Return the (x, y) coordinate for the center point of the cell that contains the specified text.  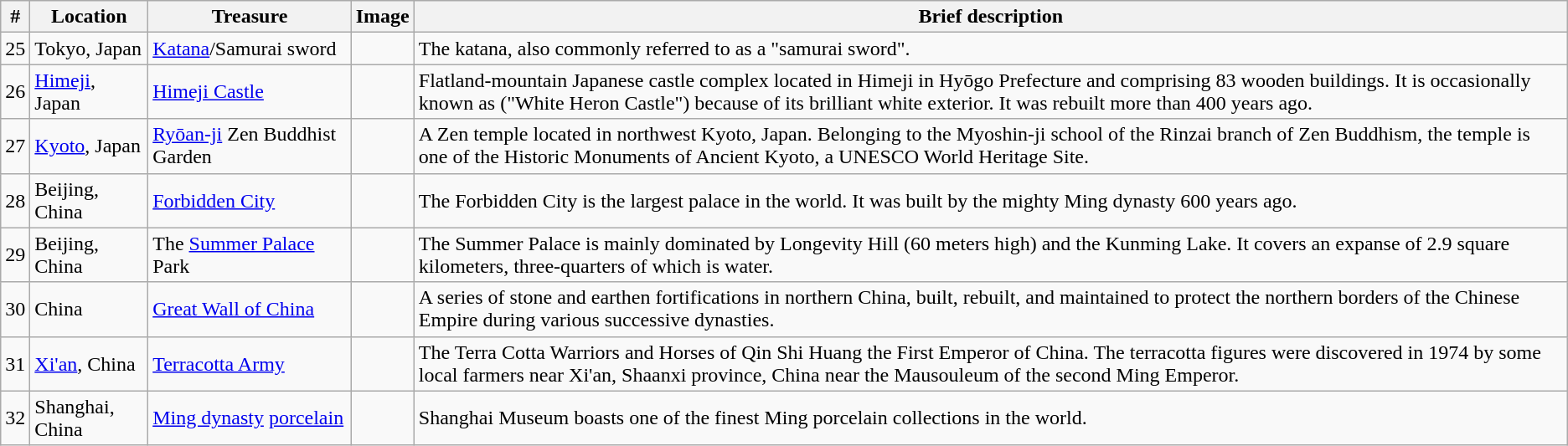
30 (15, 310)
The Forbidden City is the largest palace in the world. It was built by the mighty Ming dynasty 600 years ago. (990, 201)
Ryōan-ji Zen Buddhist Garden (250, 146)
28 (15, 201)
Terracotta Army (250, 363)
Treasure (250, 17)
Great Wall of China (250, 310)
China (89, 310)
Ming dynasty porcelain (250, 418)
31 (15, 363)
Shanghai, China (89, 418)
Brief description (990, 17)
The Summer Palace Park (250, 254)
Himeji, Japan (89, 92)
Image (382, 17)
Kyoto, Japan (89, 146)
Shanghai Museum boasts one of the finest Ming porcelain collections in the world. (990, 418)
29 (15, 254)
Xi'an, China (89, 363)
The katana, also commonly referred to as a "samurai sword". (990, 49)
Location (89, 17)
Forbidden City (250, 201)
25 (15, 49)
Himeji Castle (250, 92)
26 (15, 92)
Katana/Samurai sword (250, 49)
32 (15, 418)
27 (15, 146)
Tokyo, Japan (89, 49)
# (15, 17)
